Return [x, y] of the center of cell containing provided text 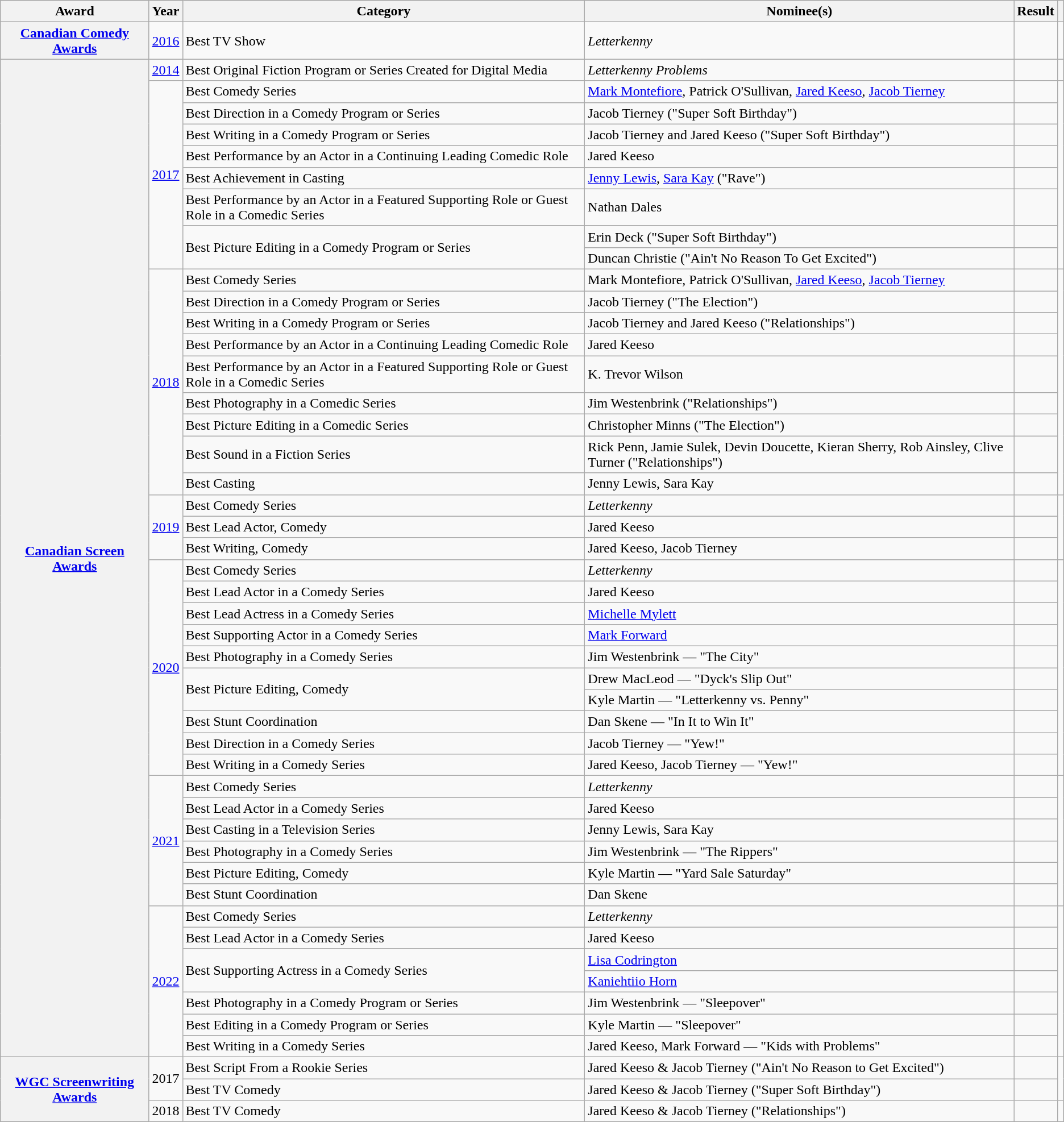
Jacob Tierney ("The Election") [799, 302]
Michelle Mylett [799, 613]
Year [166, 11]
Best Casting in a Television Series [384, 830]
Christopher Minns ("The Election") [799, 425]
Best Writing, Comedy [384, 548]
Best Picture Editing in a Comedic Series [384, 425]
Lisa Codrington [799, 959]
WGC Screenwriting Awards [75, 1090]
Jared Keeso, Mark Forward — "Kids with Problems" [799, 1046]
2019 [166, 527]
Jim Westenbrink ("Relationships") [799, 404]
Award [75, 11]
Dan Skene [799, 895]
Category [384, 11]
Canadian Screen Awards [75, 558]
Duncan Christie ("Ain't No Reason To Get Excited") [799, 258]
Kaniehtiio Horn [799, 981]
Best Casting [384, 484]
Best Supporting Actress in a Comedy Series [384, 970]
Best Picture Editing in a Comedy Program or Series [384, 247]
Mark Forward [799, 635]
Jacob Tierney ("Super Soft Birthday") [799, 113]
Jacob Tierney and Jared Keeso ("Relationships") [799, 323]
Best Lead Actress in a Comedy Series [384, 613]
Jared Keeso, Jacob Tierney — "Yew!" [799, 765]
2016 [166, 41]
Best Achievement in Casting [384, 178]
Letterkenny Problems [799, 70]
Jacob Tierney and Jared Keeso ("Super Soft Birthday") [799, 135]
2022 [166, 981]
2020 [166, 667]
Drew MacLeod — "Dyck's Slip Out" [799, 678]
Kyle Martin — "Sleepover" [799, 1025]
Nathan Dales [799, 207]
Best Lead Actor, Comedy [384, 527]
Jim Westenbrink — "Sleepover" [799, 1003]
Jared Keeso, Jacob Tierney [799, 548]
Best Editing in a Comedy Program or Series [384, 1025]
Best Script From a Rookie Series [384, 1068]
2014 [166, 70]
Rick Penn, Jamie Sulek, Devin Doucette, Kieran Sherry, Rob Ainsley, Clive Turner ("Relationships") [799, 455]
K. Trevor Wilson [799, 374]
Result [1036, 11]
Best Photography in a Comedic Series [384, 404]
Kyle Martin — "Yard Sale Saturday" [799, 873]
Jared Keeso & Jacob Tierney ("Super Soft Birthday") [799, 1090]
Dan Skene — "In It to Win It" [799, 722]
Jenny Lewis, Sara Kay ("Rave") [799, 178]
2021 [166, 841]
Canadian Comedy Awards [75, 41]
Jared Keeso & Jacob Tierney ("Ain't No Reason to Get Excited") [799, 1068]
Best TV Show [384, 41]
Best Supporting Actor in a Comedy Series [384, 635]
Best Direction in a Comedy Series [384, 743]
Kyle Martin — "Letterkenny vs. Penny" [799, 700]
Jacob Tierney — "Yew!" [799, 743]
Nominee(s) [799, 11]
Jim Westenbrink — "The City" [799, 656]
Best Sound in a Fiction Series [384, 455]
Best Original Fiction Program or Series Created for Digital Media [384, 70]
Best Photography in a Comedy Program or Series [384, 1003]
Jim Westenbrink — "The Rippers" [799, 851]
Erin Deck ("Super Soft Birthday") [799, 236]
Jared Keeso & Jacob Tierney ("Relationships") [799, 1111]
